Output the (X, Y) coordinate of the center of the cell containing the given text.  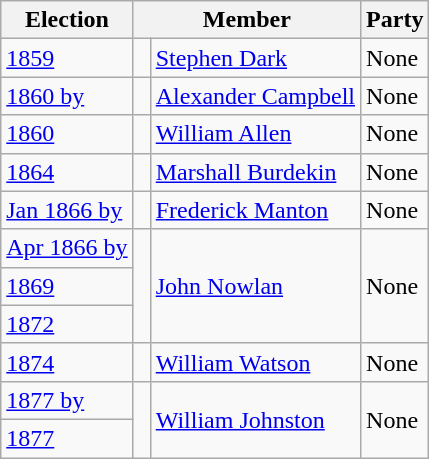
Election (67, 20)
Stephen Dark (255, 58)
Apr 1866 by (67, 248)
Jan 1866 by (67, 210)
1877 (67, 438)
Party (395, 20)
1874 (67, 362)
Member (246, 20)
William Allen (255, 134)
1859 (67, 58)
John Nowlan (255, 286)
1869 (67, 286)
1872 (67, 324)
1864 (67, 172)
Alexander Campbell (255, 96)
1860 by (67, 96)
William Johnston (255, 419)
1877 by (67, 400)
Marshall Burdekin (255, 172)
1860 (67, 134)
Frederick Manton (255, 210)
William Watson (255, 362)
